Determine the [X, Y] coordinate at the center of the cell enclosing the given text.  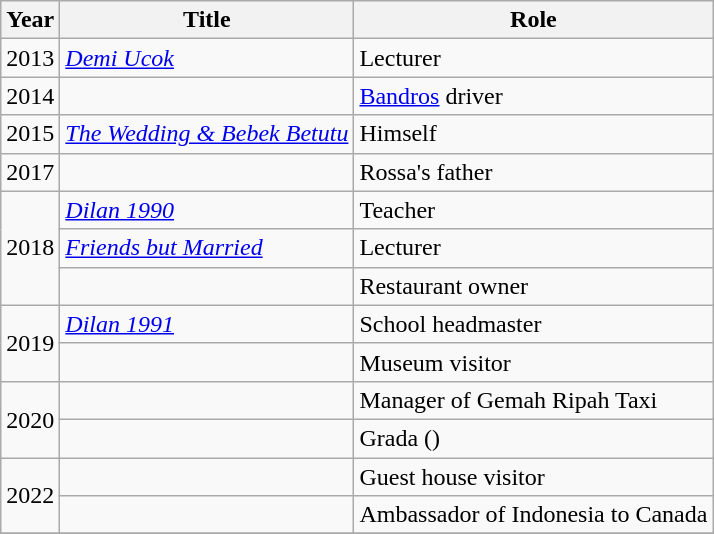
Museum visitor [534, 362]
Himself [534, 134]
Friends but Married [207, 248]
Ambassador of Indonesia to Canada [534, 515]
Manager of Gemah Ripah Taxi [534, 400]
Role [534, 20]
Bandros driver [534, 96]
School headmaster [534, 324]
2014 [30, 96]
Grada () [534, 438]
2018 [30, 248]
Title [207, 20]
2022 [30, 496]
2019 [30, 343]
2013 [30, 58]
Dilan 1991 [207, 324]
Teacher [534, 210]
2015 [30, 134]
Rossa's father [534, 172]
Demi Ucok [207, 58]
2017 [30, 172]
2020 [30, 419]
Year [30, 20]
The Wedding & Bebek Betutu [207, 134]
Restaurant owner [534, 286]
Dilan 1990 [207, 210]
Guest house visitor [534, 477]
